Capture the cell that displays the provided text and extract its (x, y) central coordinate. 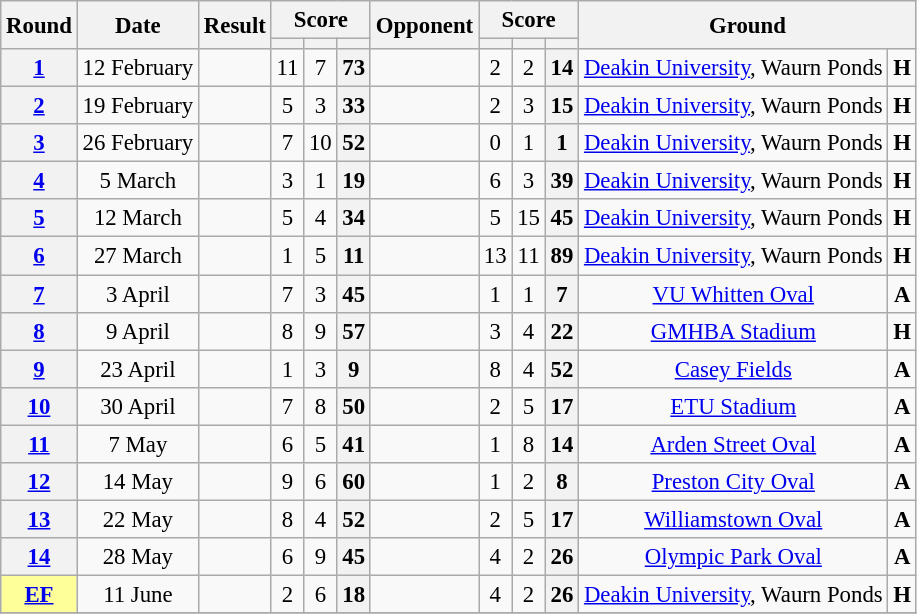
12 (39, 482)
19 February (138, 106)
3 April (138, 294)
34 (354, 219)
26 February (138, 143)
12 March (138, 219)
Williamstown Oval (734, 519)
Round (39, 25)
22 (562, 331)
Preston City Oval (734, 482)
GMHBA Stadium (734, 331)
50 (354, 406)
39 (562, 181)
Date (138, 25)
18 (354, 594)
Olympic Park Oval (734, 557)
EF (39, 594)
14 May (138, 482)
7 May (138, 444)
33 (354, 106)
73 (354, 68)
ETU Stadium (734, 406)
Ground (748, 25)
19 (354, 181)
11 June (138, 594)
VU Whitten Oval (734, 294)
23 April (138, 369)
0 (494, 143)
Arden Street Oval (734, 444)
57 (354, 331)
89 (562, 256)
Casey Fields (734, 369)
41 (354, 444)
28 May (138, 557)
Opponent (424, 25)
5 March (138, 181)
Result (236, 25)
60 (354, 482)
30 April (138, 406)
12 February (138, 68)
22 May (138, 519)
27 March (138, 256)
9 April (138, 331)
